Search for the cell housing the specified text and yield its (x, y) center coordinate. 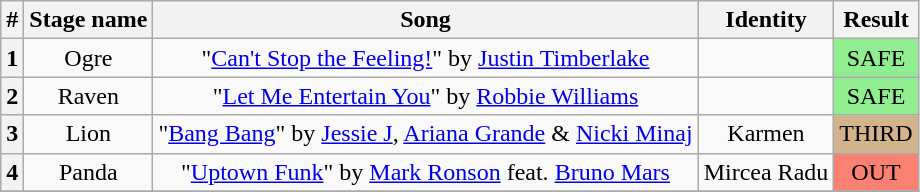
2 (12, 96)
Identity (766, 20)
"Let Me Entertain You" by Robbie Williams (426, 96)
Mircea Radu (766, 172)
Panda (88, 172)
# (12, 20)
Stage name (88, 20)
Result (876, 20)
OUT (876, 172)
Ogre (88, 58)
4 (12, 172)
"Bang Bang" by Jessie J, Ariana Grande & Nicki Minaj (426, 134)
Lion (88, 134)
"Uptown Funk" by Mark Ronson feat. Bruno Mars (426, 172)
Karmen (766, 134)
"Can't Stop the Feeling!" by Justin Timberlake (426, 58)
3 (12, 134)
THIRD (876, 134)
Raven (88, 96)
1 (12, 58)
Song (426, 20)
